Locate the cell with the specified text and output its [X, Y] center coordinate. 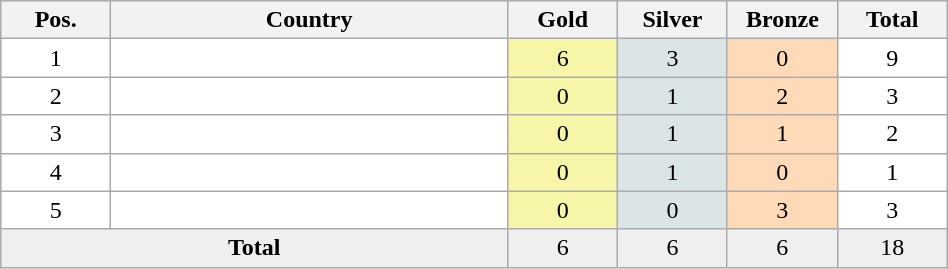
5 [56, 210]
9 [892, 58]
Gold [563, 20]
Pos. [56, 20]
Bronze [782, 20]
4 [56, 172]
18 [892, 248]
Country [310, 20]
Silver [673, 20]
